Pinpoint the cell where the given text exists, returning its [X, Y] midpoint coordinate. 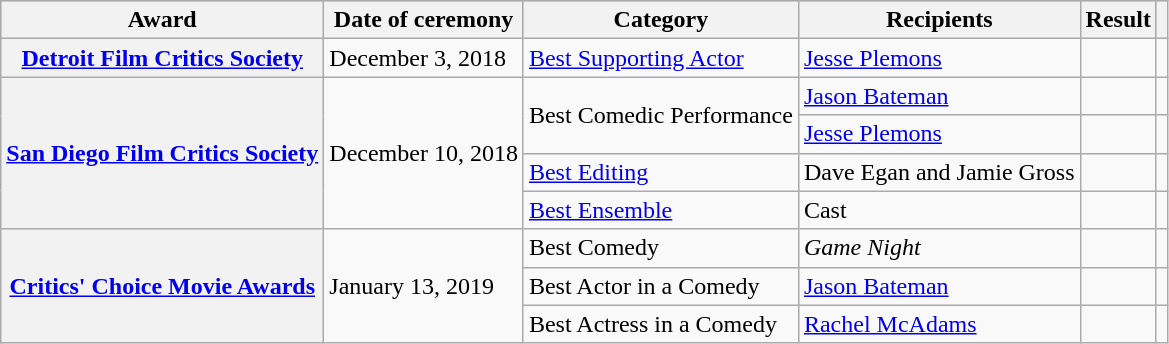
Game Night [939, 248]
Critics' Choice Movie Awards [162, 286]
Best Comedy [660, 248]
Recipients [939, 20]
Category [660, 20]
Best Editing [660, 172]
December 10, 2018 [424, 153]
Best Actor in a Comedy [660, 286]
Result [1118, 20]
San Diego Film Critics Society [162, 153]
Rachel McAdams [939, 324]
Best Supporting Actor [660, 58]
Best Actress in a Comedy [660, 324]
Detroit Film Critics Society [162, 58]
Cast [939, 210]
Best Comedic Performance [660, 115]
January 13, 2019 [424, 286]
Dave Egan and Jamie Gross [939, 172]
Date of ceremony [424, 20]
December 3, 2018 [424, 58]
Best Ensemble [660, 210]
Award [162, 20]
